Return [X, Y] of the center of cell containing provided text 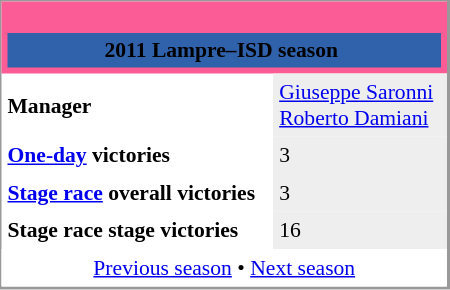
Stage race overall victories [138, 193]
Giuseppe SaronniRoberto Damiani [360, 106]
One-day victories [138, 155]
Stage race stage victories [138, 231]
16 [360, 231]
Previous season • Next season [225, 268]
Manager [138, 106]
